Locate the cell with the specified text and output its (x, y) center coordinate. 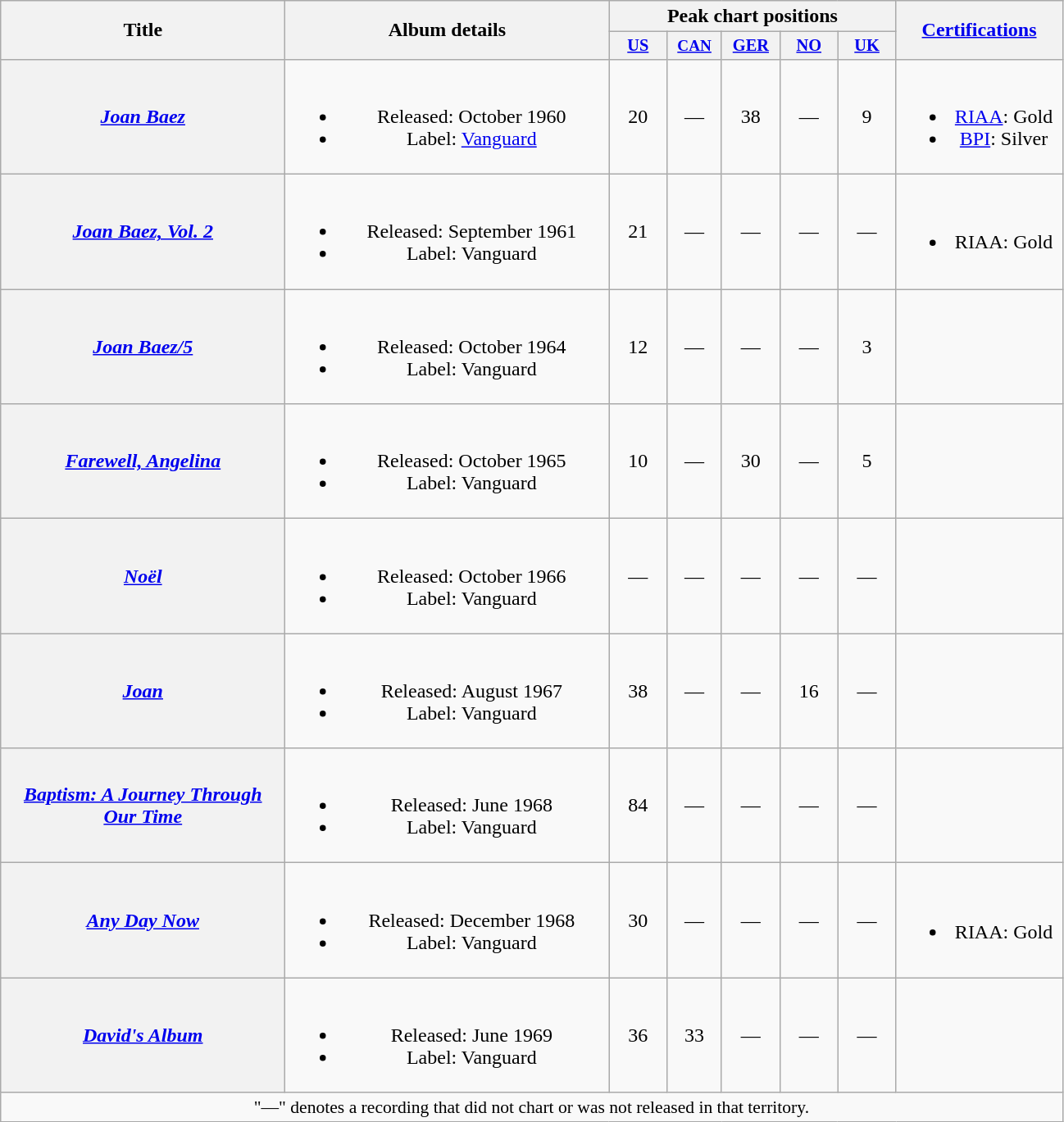
10 (638, 461)
Released: October 1960Label: Vanguard (448, 116)
Released: June 1968Label: Vanguard (448, 806)
CAN (695, 46)
UK (867, 46)
Released: September 1961Label: Vanguard (448, 232)
GER (751, 46)
Released: June 1969Label: Vanguard (448, 1035)
NO (808, 46)
Joan Baez (143, 116)
Joan Baez, Vol. 2 (143, 232)
21 (638, 232)
Released: December 1968Label: Vanguard (448, 920)
Released: October 1964Label: Vanguard (448, 347)
16 (808, 691)
RIAA: GoldBPI: Silver (979, 116)
33 (695, 1035)
Joan Baez/5 (143, 347)
Certifications (979, 30)
20 (638, 116)
Released: August 1967Label: Vanguard (448, 691)
Any Day Now (143, 920)
US (638, 46)
12 (638, 347)
Released: October 1965Label: Vanguard (448, 461)
5 (867, 461)
3 (867, 347)
Baptism: A Journey Through Our Time (143, 806)
David's Album (143, 1035)
Joan (143, 691)
Peak chart positions (753, 16)
Album details (448, 30)
"—" denotes a recording that did not chart or was not released in that territory. (531, 1107)
84 (638, 806)
9 (867, 116)
36 (638, 1035)
Title (143, 30)
Released: October 1966Label: Vanguard (448, 576)
Farewell, Angelina (143, 461)
Noël (143, 576)
